Capture the cell that displays the provided text and extract its [X, Y] central coordinate. 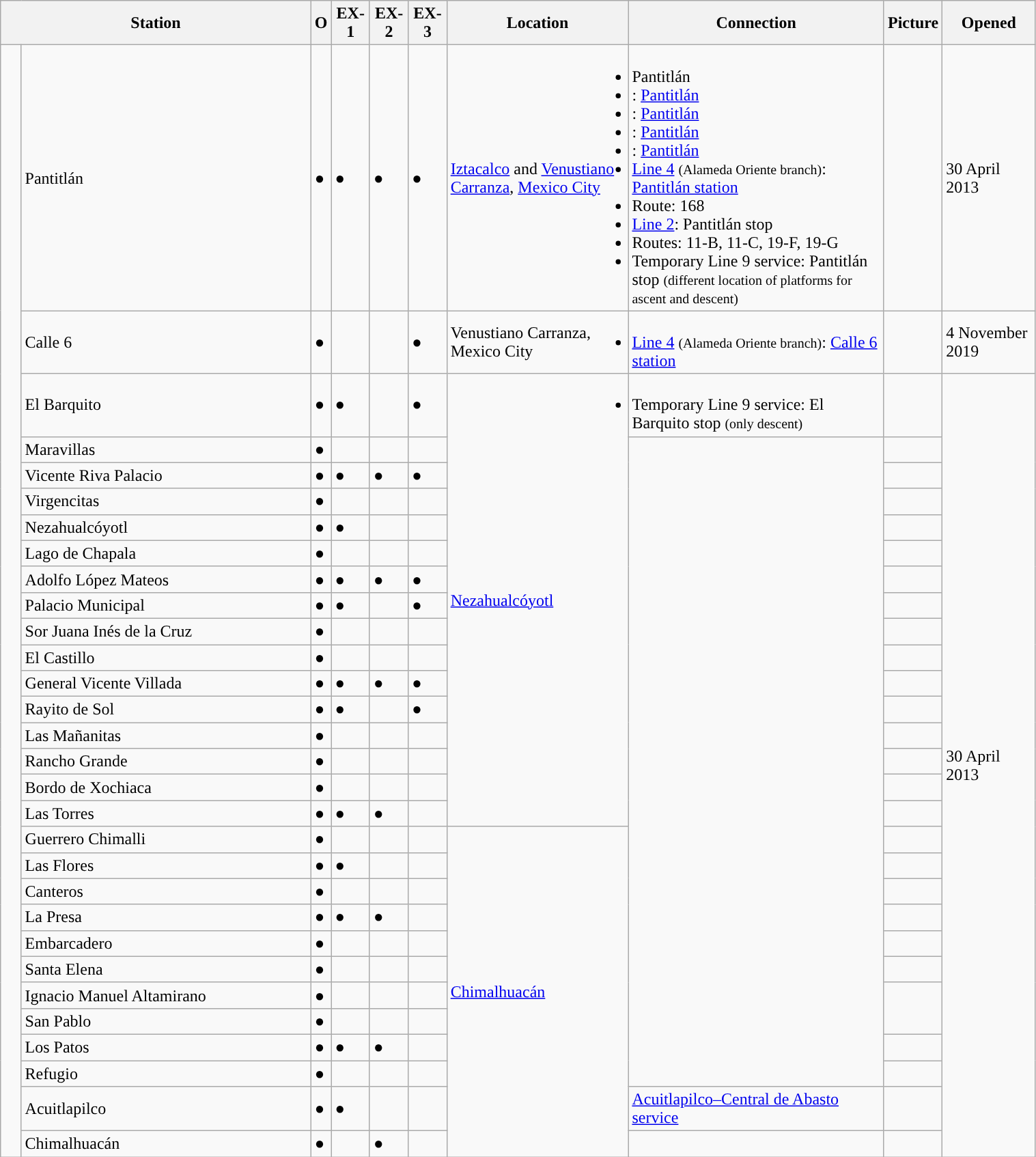
Location [537, 23]
Maravillas [166, 449]
General Vicente Villada [166, 684]
Pantitlán [166, 178]
EX-2 [389, 23]
Rayito de Sol [166, 710]
Guerrero Chimalli [166, 839]
Acuitlapilco–Central de Abasto service [757, 1109]
Rancho Grande [166, 762]
Refugio [166, 1073]
4 November 2019 [989, 342]
Sor Juana Inés de la Cruz [166, 631]
Palacio Municipal [166, 605]
Canteros [166, 891]
Acuitlapilco [166, 1109]
Line 4 (Alameda Oriente branch): Calle 6 station [757, 342]
El Castillo [166, 658]
Ignacio Manuel Altamirano [166, 995]
Temporary Line 9 service: El Barquito stop (only descent) [757, 405]
Virgencitas [166, 501]
Calle 6 [166, 342]
O [321, 23]
San Pablo [166, 1021]
Vicente Riva Palacio [166, 475]
Opened [989, 23]
Lago de Chapala [166, 553]
Connection [757, 23]
Picture [912, 23]
Santa Elena [166, 969]
Venustiano Carranza, Mexico City [537, 342]
Adolfo López Mateos [166, 579]
Los Patos [166, 1047]
El Barquito [166, 405]
Las Flores [166, 865]
Iztacalco and Venustiano Carranza, Mexico City [537, 178]
Embarcadero [166, 943]
Las Mañanitas [166, 736]
La Presa [166, 917]
EX-3 [428, 23]
Station [156, 23]
Las Torres [166, 813]
EX-1 [350, 23]
Bordo de Xochiaca [166, 787]
